Find where the given text appears and provide that cell's center as [x, y] coordinate. 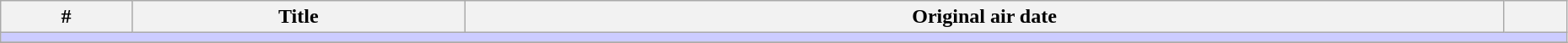
Original air date [983, 17]
# [66, 17]
Title [299, 17]
